Output the (X, Y) coordinate of the center of the cell containing the given text.  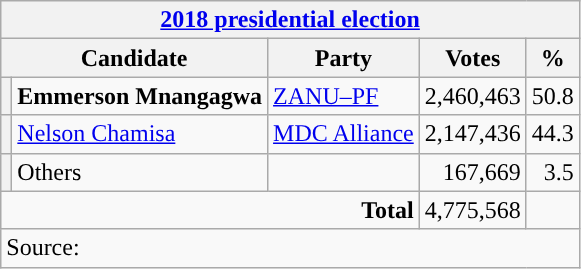
167,669 (472, 172)
Party (344, 58)
2018 presidential election (290, 20)
2,147,436 (472, 134)
4,775,568 (472, 210)
Source: (290, 248)
Nelson Chamisa (140, 134)
2,460,463 (472, 96)
Others (140, 172)
50.8 (552, 96)
MDC Alliance (344, 134)
Candidate (134, 58)
Total (210, 210)
Emmerson Mnangagwa (140, 96)
Votes (472, 58)
3.5 (552, 172)
% (552, 58)
ZANU–PF (344, 96)
44.3 (552, 134)
